Search for the cell housing the specified text and yield its (X, Y) center coordinate. 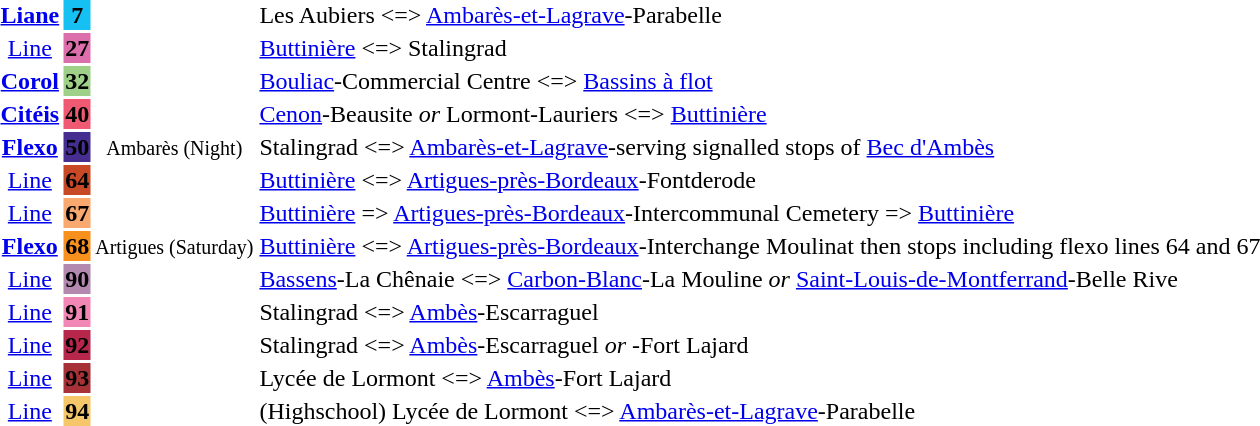
32 (78, 81)
50 (78, 147)
93 (78, 378)
68 (78, 246)
Ambarès (Night) (174, 147)
40 (78, 114)
67 (78, 213)
7 (78, 15)
94 (78, 411)
91 (78, 312)
Artigues (Saturday) (174, 246)
92 (78, 345)
90 (78, 279)
27 (78, 48)
64 (78, 180)
